Identify which cell holds the provided text, then report its (x, y) central coordinate. 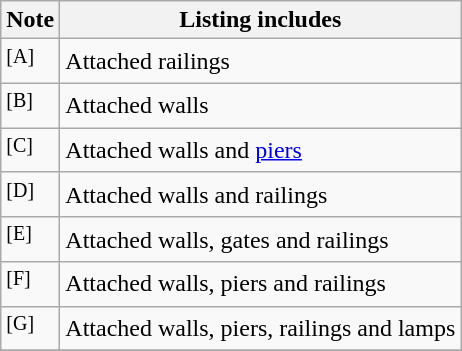
[E] (30, 240)
[A] (30, 62)
[F] (30, 284)
Attached walls, piers, railings and lamps (260, 328)
[G] (30, 328)
Attached walls and railings (260, 194)
[D] (30, 194)
Attached railings (260, 62)
Attached walls (260, 106)
Attached walls, piers and railings (260, 284)
Attached walls, gates and railings (260, 240)
Attached walls and piers (260, 150)
[B] (30, 106)
Listing includes (260, 20)
Note (30, 20)
[C] (30, 150)
